Locate the cell with the specified text and output its (x, y) center coordinate. 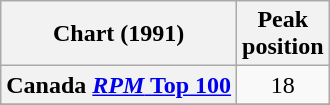
Canada RPM Top 100 (119, 85)
18 (283, 85)
Chart (1991) (119, 34)
Peakposition (283, 34)
